Output the [x, y] coordinate of the center of the cell containing the given text.  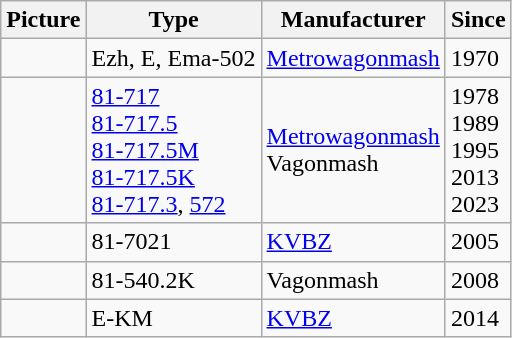
19781989199520132023 [478, 150]
Metrowagonmash [353, 58]
E-KM [174, 318]
81-540.2K [174, 280]
2014 [478, 318]
Type [174, 20]
2005 [478, 242]
Picture [44, 20]
81-7021 [174, 242]
Vagonmash [353, 280]
1970 [478, 58]
Manufacturer [353, 20]
81-71781-717.581-717.5М81-717.5K81-717.3, 572 [174, 150]
Ezh, E, Ema-502 [174, 58]
Metrowagonmash Vagonmash [353, 150]
2008 [478, 280]
Since [478, 20]
